Locate the cell with the specified text and output its [X, Y] center coordinate. 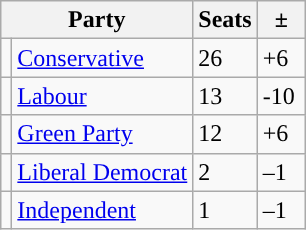
Labour [102, 96]
26 [225, 58]
Liberal Democrat [102, 172]
Conservative [102, 58]
2 [225, 172]
1 [225, 210]
Green Party [102, 134]
-10 [281, 96]
Independent [102, 210]
± [281, 20]
Seats [225, 20]
12 [225, 134]
Party [97, 20]
13 [225, 96]
